Detect which cell encompasses the target text, then output its (x, y) center coordinate. 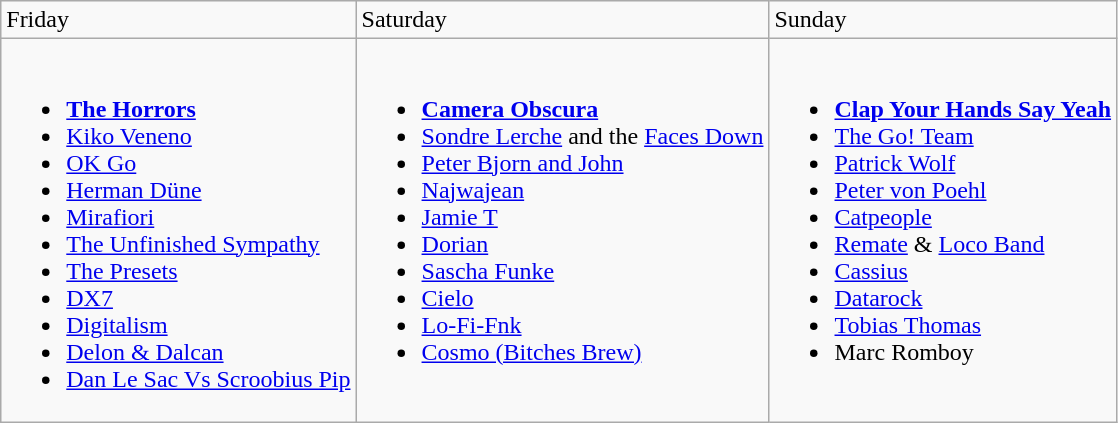
Sunday (943, 20)
Saturday (562, 20)
Friday (178, 20)
Camera ObscuraSondre Lerche and the Faces DownPeter Bjorn and JohnNajwajeanJamie TDorianSascha FunkeCieloLo-Fi-FnkCosmo (Bitches Brew) (562, 230)
Clap Your Hands Say YeahThe Go! TeamPatrick WolfPeter von PoehlCatpeopleRemate & Loco BandCassiusDatarockTobias ThomasMarc Romboy (943, 230)
The HorrorsKiko VenenoOK GoHerman DüneMirafioriThe Unfinished SympathyThe PresetsDX7DigitalismDelon & DalcanDan Le Sac Vs Scroobius Pip (178, 230)
